Find where the given text appears and provide that cell's center as (x, y) coordinate. 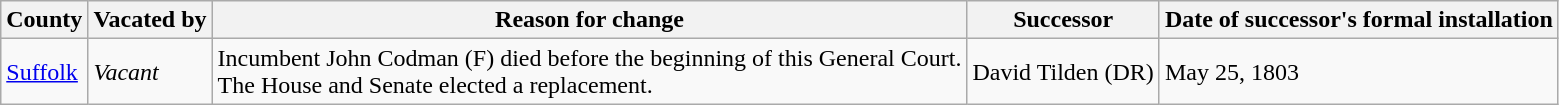
Successor (1063, 20)
County (44, 20)
Date of successor's formal installation (1358, 20)
David Tilden (DR) (1063, 72)
Reason for change (590, 20)
Suffolk (44, 72)
Vacant (150, 72)
Vacated by (150, 20)
Incumbent John Codman (F) died before the beginning of this General Court.The House and Senate elected a replacement. (590, 72)
May 25, 1803 (1358, 72)
